Output the [X, Y] coordinate of the center of the cell containing the given text.  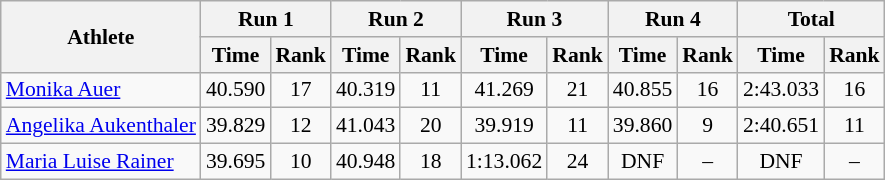
9 [708, 126]
12 [300, 126]
Run 4 [673, 19]
Athlete [101, 36]
1:13.062 [504, 162]
40.855 [642, 90]
21 [578, 90]
2:40.651 [781, 126]
18 [430, 162]
41.269 [504, 90]
40.319 [366, 90]
20 [430, 126]
Run 1 [266, 19]
Total [812, 19]
10 [300, 162]
Angelika Aukenthaler [101, 126]
39.919 [504, 126]
Run 2 [396, 19]
Maria Luise Rainer [101, 162]
2:43.033 [781, 90]
41.043 [366, 126]
39.829 [236, 126]
39.695 [236, 162]
40.948 [366, 162]
40.590 [236, 90]
24 [578, 162]
39.860 [642, 126]
Run 3 [534, 19]
17 [300, 90]
Monika Auer [101, 90]
